Find where the given text appears and provide that cell's center as (x, y) coordinate. 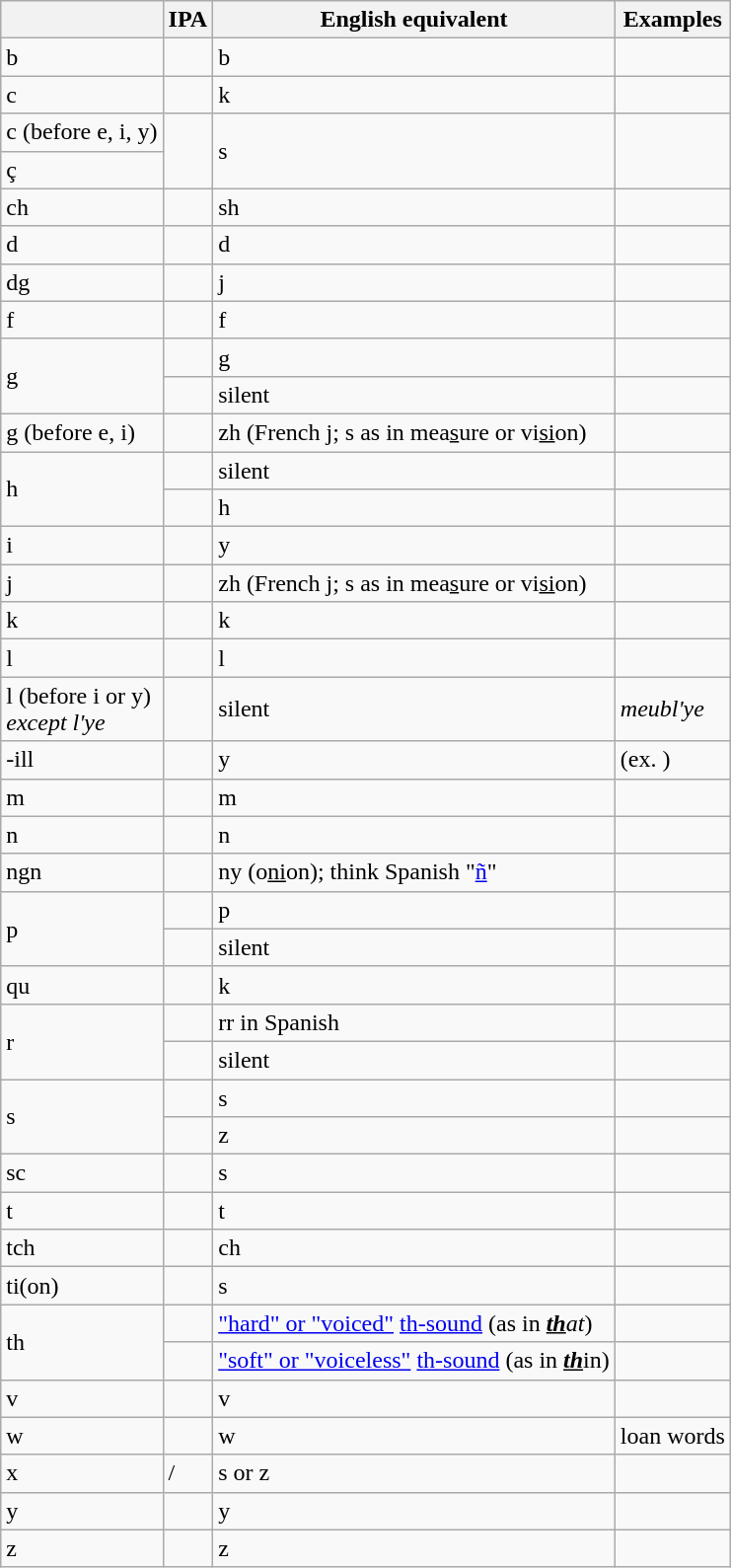
l (before i or y)except l'ye (82, 709)
i (82, 546)
loan words (673, 1436)
x (82, 1473)
sh (414, 207)
sc (82, 1173)
English equivalent (414, 20)
(ex. ) (673, 760)
"soft" or "voiceless" th-sound (as in thin) (414, 1361)
ny (onion); think Spanish "ñ" (414, 872)
ti(on) (82, 1286)
meubl'ye (673, 709)
th (82, 1342)
-ill (82, 760)
c (82, 95)
tch (82, 1248)
IPA (187, 20)
s or z (414, 1473)
r (82, 1041)
c (before e, i, y) (82, 132)
qu (82, 985)
ngn (82, 872)
g (before e, i) (82, 432)
rr in Spanish (414, 1022)
ç (82, 170)
/ (187, 1473)
Examples (673, 20)
"hard" or "voiced" th-sound (as in that) (414, 1323)
dg (82, 282)
